Capture the cell that displays the provided text and extract its (x, y) central coordinate. 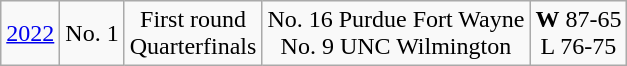
2022 (30, 34)
W 87-65 L 76-75 (578, 34)
First round Quarterfinals (193, 34)
No. 16 Purdue Fort WayneNo. 9 UNC Wilmington (396, 34)
No. 1 (92, 34)
